Output the (x, y) coordinate of the center of the cell containing the given text.  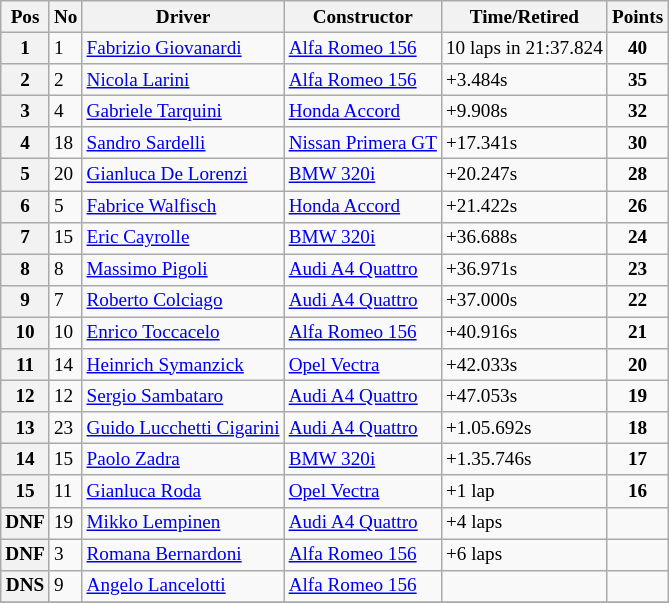
Eric Cayrolle (183, 238)
Heinrich Symanzick (183, 365)
+3.484s (524, 80)
21 (637, 333)
30 (637, 143)
Guido Lucchetti Cigarini (183, 428)
Massimo Pigoli (183, 270)
Constructor (362, 17)
24 (637, 238)
No (66, 17)
Gianluca Roda (183, 491)
+40.916s (524, 333)
Romana Bernardoni (183, 554)
+36.688s (524, 238)
35 (637, 80)
6 (26, 206)
Angelo Lancelotti (183, 586)
Gianluca De Lorenzi (183, 175)
+1.05.692s (524, 428)
+1.35.746s (524, 460)
22 (637, 301)
Mikko Lempinen (183, 523)
Nissan Primera GT (362, 143)
+21.422s (524, 206)
Fabrizio Giovanardi (183, 48)
+1 lap (524, 491)
Pos (26, 17)
+37.000s (524, 301)
13 (26, 428)
+47.053s (524, 396)
DNS (26, 586)
+9.908s (524, 111)
Points (637, 17)
+17.341s (524, 143)
Enrico Toccacelo (183, 333)
+6 laps (524, 554)
Time/Retired (524, 17)
26 (637, 206)
40 (637, 48)
Sergio Sambataro (183, 396)
10 laps in 21:37.824 (524, 48)
Gabriele Tarquini (183, 111)
Driver (183, 17)
Roberto Colciago (183, 301)
Fabrice Walfisch (183, 206)
17 (637, 460)
+42.033s (524, 365)
32 (637, 111)
28 (637, 175)
+4 laps (524, 523)
+36.971s (524, 270)
Nicola Larini (183, 80)
Sandro Sardelli (183, 143)
+20.247s (524, 175)
Paolo Zadra (183, 460)
16 (637, 491)
